Detect which cell encompasses the target text, then output its (x, y) center coordinate. 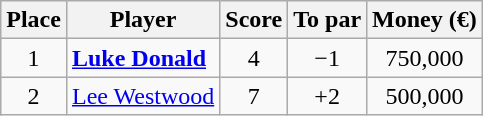
−1 (328, 58)
2 (34, 96)
Luke Donald (142, 58)
Lee Westwood (142, 96)
+2 (328, 96)
Place (34, 20)
Player (142, 20)
7 (254, 96)
To par (328, 20)
4 (254, 58)
750,000 (425, 58)
Score (254, 20)
Money (€) (425, 20)
1 (34, 58)
500,000 (425, 96)
